From the cell containing the given text, extract its center point as [X, Y] coordinate. 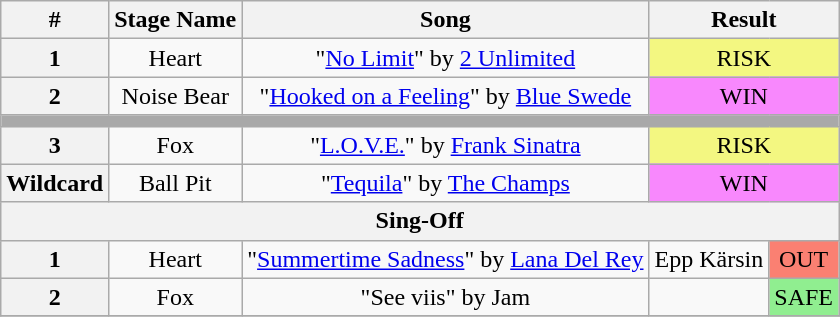
SAFE [804, 297]
3 [55, 145]
Noise Bear [176, 96]
"Tequila" by The Champs [446, 183]
Result [744, 20]
Stage Name [176, 20]
Song [446, 20]
"Hooked on a Feeling" by Blue Swede [446, 96]
Wildcard [55, 183]
Sing-Off [420, 221]
# [55, 20]
"L.O.V.E." by Frank Sinatra [446, 145]
OUT [804, 259]
"Summertime Sadness" by Lana Del Rey [446, 259]
Ball Pit [176, 183]
"See viis" by Jam [446, 297]
"No Limit" by 2 Unlimited [446, 58]
Epp Kärsin [709, 259]
